Identify which cell holds the provided text, then report its (x, y) central coordinate. 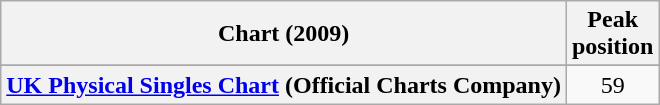
Chart (2009) (284, 34)
Peakposition (612, 34)
59 (612, 85)
UK Physical Singles Chart (Official Charts Company) (284, 85)
